Search for the cell housing the specified text and yield its [X, Y] center coordinate. 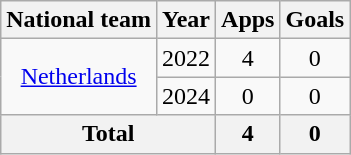
Total [108, 134]
2024 [186, 96]
National team [79, 20]
2022 [186, 58]
Apps [248, 20]
Year [186, 20]
Netherlands [79, 77]
Goals [315, 20]
